Scan for the cell matching the given text and deliver its [x, y] coordinate at center. 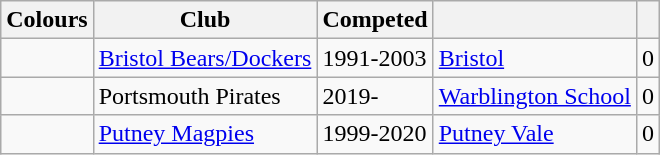
Putney Magpies [205, 134]
2019- [375, 96]
1991-2003 [375, 58]
Portsmouth Pirates [205, 96]
Colours [47, 20]
Warblington School [534, 96]
Bristol [534, 58]
Competed [375, 20]
1999-2020 [375, 134]
Putney Vale [534, 134]
Club [205, 20]
Bristol Bears/Dockers [205, 58]
